Extract the [x, y] coordinate from the center of the cell holding the provided text.  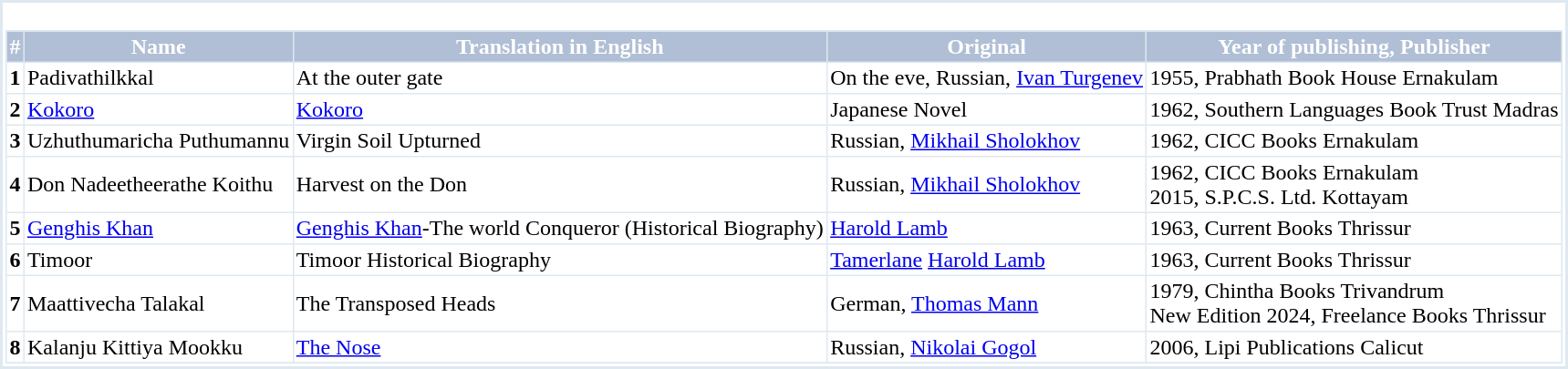
Original [986, 46]
8 [16, 347]
1962, Southern Languages Book Trust Madras [1354, 109]
Timoor [159, 260]
Year of publishing, Publisher [1354, 46]
2006, Lipi Publications Calicut [1354, 347]
Uzhuthumaricha Puthumannu [159, 140]
Tamerlane Harold Lamb [986, 260]
The Nose [560, 347]
Translation in English [560, 46]
5 [16, 228]
1979, Chintha Books TrivandrumNew Edition 2024, Freelance Books Thrissur [1354, 303]
# [16, 46]
Genghis Khan [159, 228]
Japanese Novel [986, 109]
1 [16, 77]
Genghis Khan-The world Conqueror (Historical Biography) [560, 228]
6 [16, 260]
On the eve, Russian, Ivan Turgenev [986, 77]
Padivathilkkal [159, 77]
Kalanju Kittiya Mookku [159, 347]
4 [16, 185]
1955, Prabhath Book House Ernakulam [1354, 77]
1962, CICC Books Ernakulam [1354, 140]
Don Nadeetheerathe Koithu [159, 185]
Harvest on the Don [560, 185]
Harold Lamb [986, 228]
Timoor Historical Biography [560, 260]
2 [16, 109]
At the outer gate [560, 77]
Maattivecha Talakal [159, 303]
German, Thomas Mann [986, 303]
Name [159, 46]
7 [16, 303]
Virgin Soil Upturned [560, 140]
The Transposed Heads [560, 303]
Russian, Nikolai Gogol [986, 347]
3 [16, 140]
1962, CICC Books Ernakulam2015, S.P.C.S. Ltd. Kottayam [1354, 185]
